Extract the (X, Y) coordinate from the center of the cell holding the provided text.  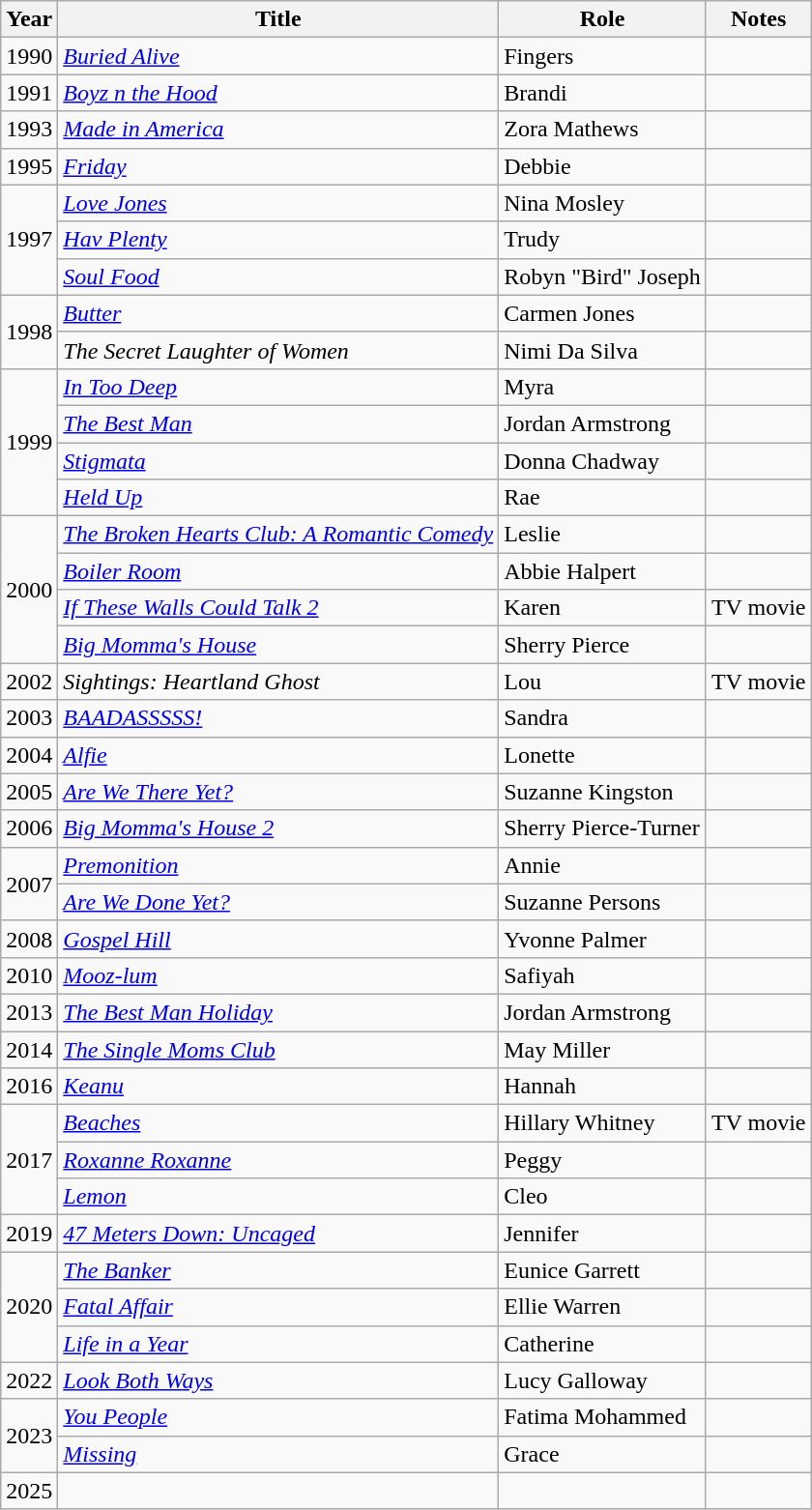
1999 (29, 442)
Annie (603, 865)
Buried Alive (278, 56)
Hav Plenty (278, 240)
The Best Man (278, 423)
Stigmata (278, 461)
Fingers (603, 56)
2013 (29, 1012)
Held Up (278, 498)
The Single Moms Club (278, 1049)
1993 (29, 130)
Sherry Pierce-Turner (603, 828)
2005 (29, 792)
Rae (603, 498)
1997 (29, 240)
Fatima Mohammed (603, 1417)
Brandi (603, 93)
Hannah (603, 1087)
If These Walls Could Talk 2 (278, 608)
Lonette (603, 755)
Fatal Affair (278, 1307)
Alfie (278, 755)
2010 (29, 975)
Jennifer (603, 1234)
Are We There Yet? (278, 792)
1991 (29, 93)
Grace (603, 1454)
Zora Mathews (603, 130)
Cleo (603, 1197)
Role (603, 19)
2025 (29, 1491)
2000 (29, 590)
The Best Man Holiday (278, 1012)
Suzanne Persons (603, 902)
Lemon (278, 1197)
Sherry Pierce (603, 645)
2017 (29, 1160)
Sandra (603, 718)
2008 (29, 939)
Donna Chadway (603, 461)
Debbie (603, 166)
Robyn "Bird" Joseph (603, 276)
Hillary Whitney (603, 1123)
Catherine (603, 1344)
Butter (278, 313)
2006 (29, 828)
Are We Done Yet? (278, 902)
Lucy Galloway (603, 1380)
1998 (29, 332)
The Banker (278, 1270)
Sightings: Heartland Ghost (278, 682)
Yvonne Palmer (603, 939)
May Miller (603, 1049)
2003 (29, 718)
Peggy (603, 1160)
Roxanne Roxanne (278, 1160)
Soul Food (278, 276)
Life in a Year (278, 1344)
2007 (29, 884)
Beaches (278, 1123)
Lou (603, 682)
Mooz-lum (278, 975)
Big Momma's House 2 (278, 828)
Nimi Da Silva (603, 350)
2022 (29, 1380)
You People (278, 1417)
2019 (29, 1234)
Karen (603, 608)
Look Both Ways (278, 1380)
Gospel Hill (278, 939)
2016 (29, 1087)
Nina Mosley (603, 203)
Big Momma's House (278, 645)
Missing (278, 1454)
Friday (278, 166)
Made in America (278, 130)
2014 (29, 1049)
Keanu (278, 1087)
In Too Deep (278, 387)
BAADASSSSS! (278, 718)
Love Jones (278, 203)
Leslie (603, 535)
Myra (603, 387)
Premonition (278, 865)
2002 (29, 682)
2023 (29, 1436)
Trudy (603, 240)
Suzanne Kingston (603, 792)
Safiyah (603, 975)
2004 (29, 755)
The Broken Hearts Club: A Romantic Comedy (278, 535)
Carmen Jones (603, 313)
1990 (29, 56)
2020 (29, 1307)
Title (278, 19)
Eunice Garrett (603, 1270)
The Secret Laughter of Women (278, 350)
47 Meters Down: Uncaged (278, 1234)
Notes (758, 19)
Boyz n the Hood (278, 93)
Ellie Warren (603, 1307)
Abbie Halpert (603, 571)
Year (29, 19)
Boiler Room (278, 571)
1995 (29, 166)
